Search for the cell housing the specified text and yield its [x, y] center coordinate. 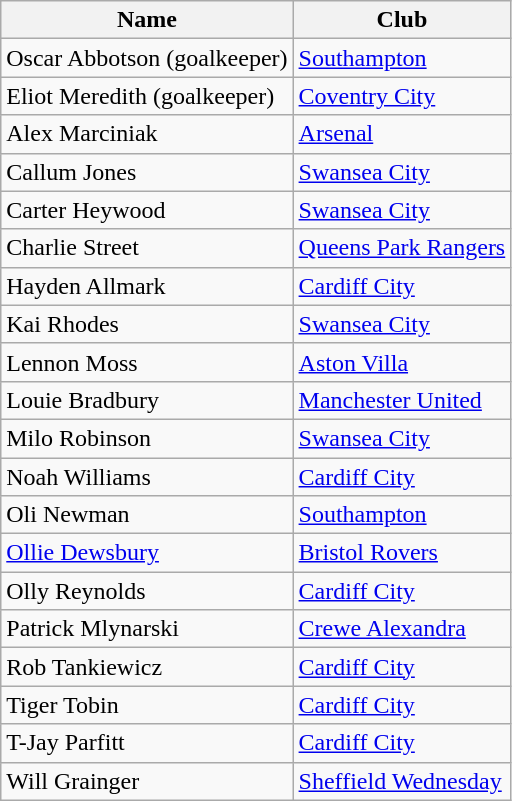
Ollie Dewsbury [147, 553]
Bristol Rovers [402, 553]
Aston Villa [402, 362]
Patrick Mlynarski [147, 629]
Coventry City [402, 96]
Eliot Meredith (goalkeeper) [147, 96]
Louie Bradbury [147, 400]
Will Grainger [147, 781]
Kai Rhodes [147, 324]
Olly Reynolds [147, 591]
Arsenal [402, 134]
Callum Jones [147, 172]
Lennon Moss [147, 362]
Noah Williams [147, 477]
Crewe Alexandra [402, 629]
Carter Heywood [147, 210]
Sheffield Wednesday [402, 781]
Alex Marciniak [147, 134]
Club [402, 20]
Charlie Street [147, 248]
Oscar Abbotson (goalkeeper) [147, 58]
Tiger Tobin [147, 705]
Name [147, 20]
Manchester United [402, 400]
Hayden Allmark [147, 286]
Milo Robinson [147, 438]
Queens Park Rangers [402, 248]
Rob Tankiewicz [147, 667]
T-Jay Parfitt [147, 743]
Oli Newman [147, 515]
